Return the (X, Y) coordinate for the center point of the cell that contains the specified text.  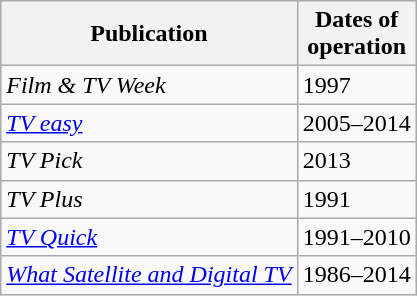
TV easy (149, 123)
2005–2014 (356, 123)
TV Plus (149, 199)
2013 (356, 161)
1997 (356, 85)
Film & TV Week (149, 85)
TV Pick (149, 161)
1986–2014 (356, 275)
Dates ofoperation (356, 34)
TV Quick (149, 237)
What Satellite and Digital TV (149, 275)
1991 (356, 199)
1991–2010 (356, 237)
Publication (149, 34)
